From the cell containing the given text, extract its center point as [X, Y] coordinate. 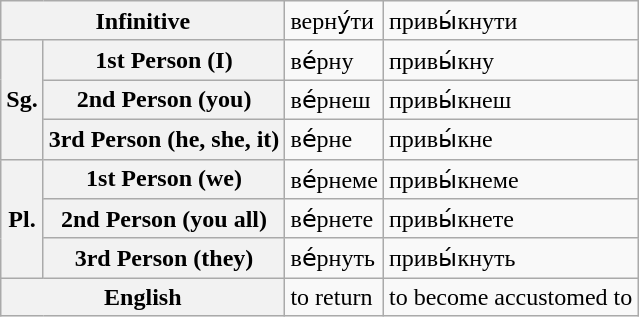
ве́рну [334, 60]
ве́рнеме [334, 179]
2nd Person (you) [164, 100]
привы́кнуть [510, 258]
to become accustomed to [510, 297]
привы́кнете [510, 219]
3rd Person (they) [164, 258]
ве́рнуть [334, 258]
привы́кнути [510, 21]
1st Person (we) [164, 179]
2nd Person (you all) [164, 219]
привы́кнеме [510, 179]
ве́рне [334, 139]
Infinitive [143, 21]
ве́рнеш [334, 100]
1st Person (I) [164, 60]
3rd Person (he, she, it) [164, 139]
Sg. [22, 100]
English [143, 297]
to return [334, 297]
привы́кнеш [510, 100]
верну́ти [334, 21]
Pl. [22, 218]
ве́рнете [334, 219]
привы́кне [510, 139]
привы́кну [510, 60]
